Output the [X, Y] coordinate of the center of the cell containing the given text.  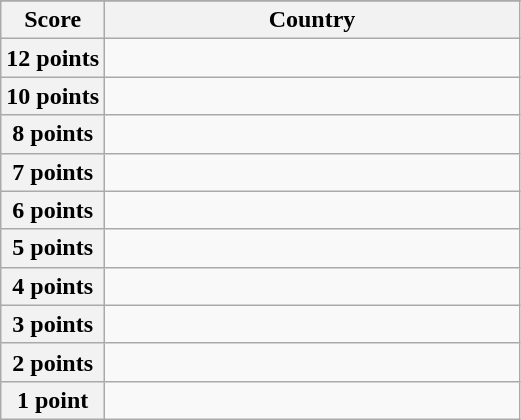
8 points [53, 134]
Country [312, 20]
4 points [53, 286]
1 point [53, 400]
Score [53, 20]
12 points [53, 58]
6 points [53, 210]
7 points [53, 172]
2 points [53, 362]
3 points [53, 324]
5 points [53, 248]
10 points [53, 96]
